Search for the cell housing the specified text and yield its (x, y) center coordinate. 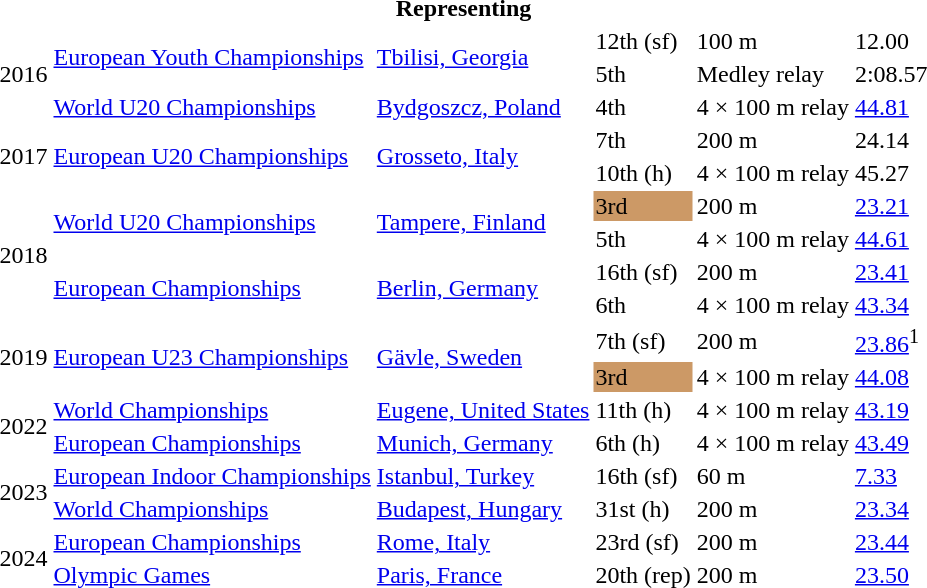
Medley relay (772, 74)
Grosseto, Italy (483, 156)
Bydgoszcz, Poland (483, 107)
6th (h) (643, 443)
European Indoor Championships (212, 476)
Rome, Italy (483, 542)
12th (sf) (643, 41)
7th (643, 140)
Munich, Germany (483, 443)
European U20 Championships (212, 156)
6th (643, 305)
31st (h) (643, 509)
European U23 Championships (212, 358)
Gävle, Sweden (483, 358)
Budapest, Hungary (483, 509)
Tbilisi, Georgia (483, 58)
60 m (772, 476)
7th (sf) (643, 341)
Eugene, United States (483, 410)
4th (643, 107)
European Youth Championships (212, 58)
100 m (772, 41)
11th (h) (643, 410)
Tampere, Finland (483, 222)
23rd (sf) (643, 542)
10th (h) (643, 173)
Berlin, Germany (483, 288)
Istanbul, Turkey (483, 476)
